From the cell containing the given text, extract its center point as (x, y) coordinate. 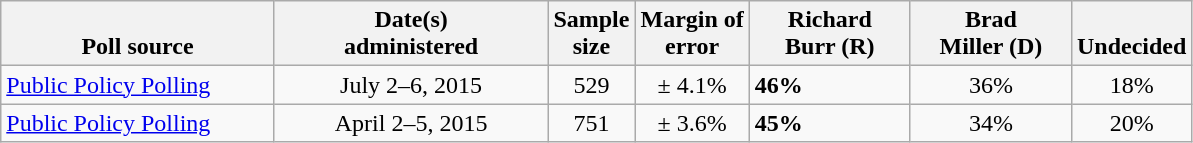
20% (1131, 123)
529 (592, 85)
36% (990, 85)
BradMiller (D) (990, 34)
751 (592, 123)
46% (830, 85)
18% (1131, 85)
Date(s)administered (411, 34)
34% (990, 123)
45% (830, 123)
July 2–6, 2015 (411, 85)
Samplesize (592, 34)
± 3.6% (692, 123)
April 2–5, 2015 (411, 123)
Undecided (1131, 34)
± 4.1% (692, 85)
RichardBurr (R) (830, 34)
Poll source (138, 34)
Margin oferror (692, 34)
